Determine the (X, Y) coordinate at the center of the cell enclosing the given text.  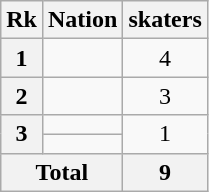
2 (22, 96)
skaters (165, 20)
9 (165, 172)
Rk (22, 20)
Nation (82, 20)
Total (62, 172)
4 (165, 58)
